From the cell containing the given text, extract its center point as (x, y) coordinate. 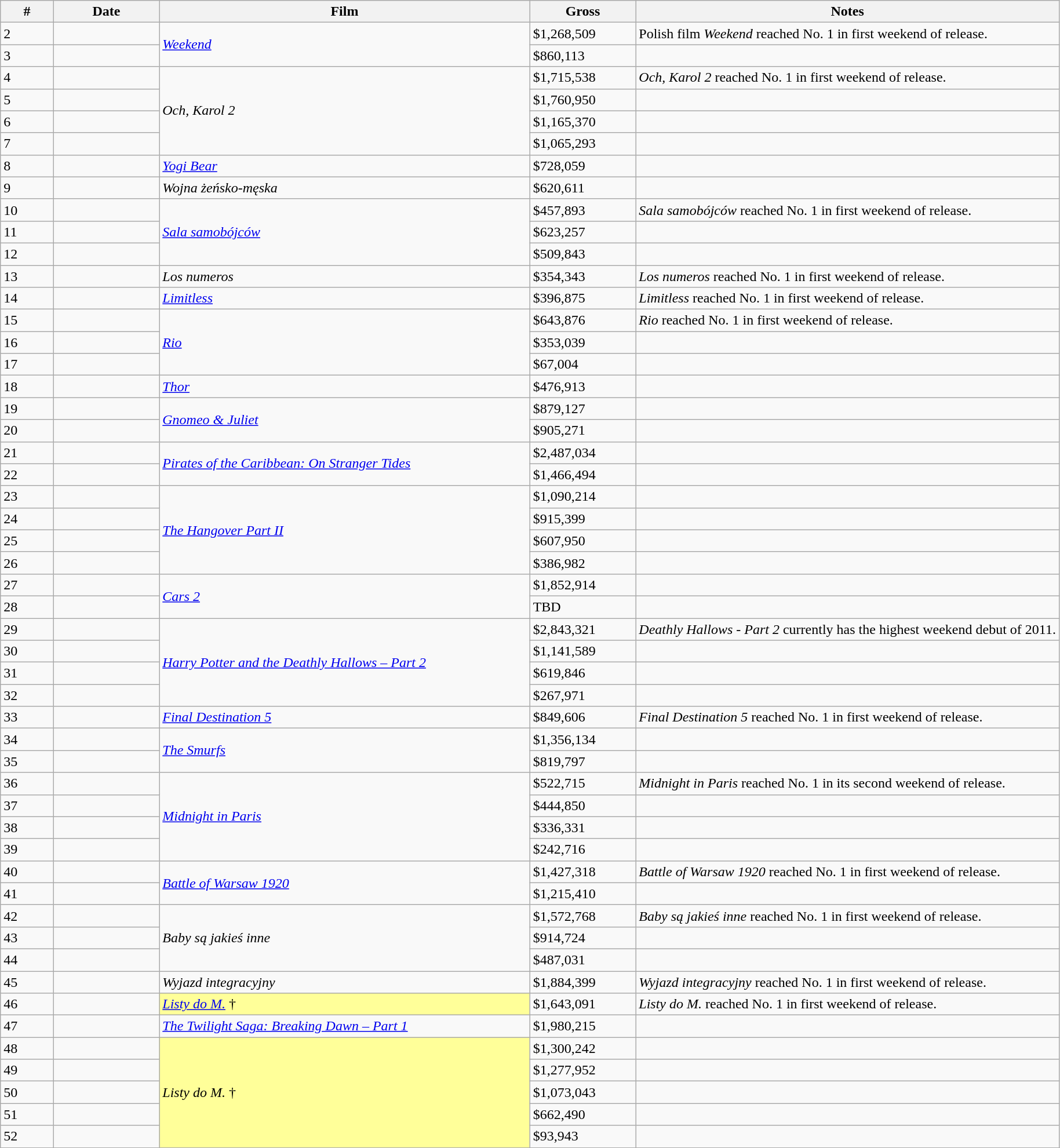
51 (27, 1114)
Wojna żeńsko-męska (344, 188)
$457,893 (583, 210)
$1,090,214 (583, 497)
28 (27, 607)
Gross (583, 12)
Baby są jakieś inne (344, 938)
32 (27, 695)
The Smurfs (344, 750)
23 (27, 497)
36 (27, 783)
$643,876 (583, 320)
49 (27, 1070)
Film (344, 12)
24 (27, 519)
$728,059 (583, 166)
Rio reached No. 1 in first weekend of release. (847, 320)
Limitless (344, 298)
$242,716 (583, 850)
TBD (583, 607)
$396,875 (583, 298)
34 (27, 739)
$879,127 (583, 409)
# (27, 12)
$267,971 (583, 695)
$1,760,950 (583, 100)
37 (27, 806)
14 (27, 298)
$2,843,321 (583, 629)
$1,356,134 (583, 739)
Polish film Weekend reached No. 1 in first weekend of release. (847, 34)
7 (27, 144)
Pirates of the Caribbean: On Stranger Tides (344, 464)
$914,724 (583, 938)
Midnight in Paris reached No. 1 in its second weekend of release. (847, 783)
43 (27, 938)
Harry Potter and the Deathly Hallows – Part 2 (344, 662)
Los numeros (344, 276)
Final Destination 5 (344, 717)
$1,165,370 (583, 122)
$905,271 (583, 431)
Battle of Warsaw 1920 (344, 883)
47 (27, 1026)
$444,850 (583, 806)
9 (27, 188)
Baby są jakieś inne reached No. 1 in first weekend of release. (847, 916)
6 (27, 122)
2 (27, 34)
$623,257 (583, 232)
30 (27, 651)
$1,980,215 (583, 1026)
$819,797 (583, 761)
27 (27, 585)
Sala samobójców (344, 232)
21 (27, 453)
$1,466,494 (583, 475)
$1,073,043 (583, 1092)
46 (27, 1004)
$67,004 (583, 365)
$476,913 (583, 387)
Deathly Hallows - Part 2 currently has the highest weekend debut of 2011. (847, 629)
Weekend (344, 45)
20 (27, 431)
48 (27, 1048)
$1,300,242 (583, 1048)
$93,943 (583, 1136)
Notes (847, 12)
$336,331 (583, 828)
Wyjazd integracyjny reached No. 1 in first weekend of release. (847, 982)
$2,487,034 (583, 453)
52 (27, 1136)
$1,268,509 (583, 34)
$1,215,410 (583, 894)
25 (27, 541)
Wyjazd integracyjny (344, 982)
16 (27, 342)
5 (27, 100)
4 (27, 78)
$509,843 (583, 254)
$1,572,768 (583, 916)
$662,490 (583, 1114)
Gnomeo & Juliet (344, 420)
$620,611 (583, 188)
Battle of Warsaw 1920 reached No. 1 in first weekend of release. (847, 872)
3 (27, 56)
42 (27, 916)
38 (27, 828)
$1,427,318 (583, 872)
$353,039 (583, 342)
Date (107, 12)
$386,982 (583, 563)
10 (27, 210)
Los numeros reached No. 1 in first weekend of release. (847, 276)
$354,343 (583, 276)
17 (27, 365)
26 (27, 563)
The Twilight Saga: Breaking Dawn – Part 1 (344, 1026)
22 (27, 475)
33 (27, 717)
11 (27, 232)
$619,846 (583, 673)
Listy do M. reached No. 1 in first weekend of release. (847, 1004)
15 (27, 320)
35 (27, 761)
40 (27, 872)
44 (27, 960)
Sala samobójców reached No. 1 in first weekend of release. (847, 210)
31 (27, 673)
Limitless reached No. 1 in first weekend of release. (847, 298)
$915,399 (583, 519)
8 (27, 166)
50 (27, 1092)
13 (27, 276)
$1,277,952 (583, 1070)
Rio (344, 342)
39 (27, 850)
Cars 2 (344, 596)
Thor (344, 387)
45 (27, 982)
18 (27, 387)
Final Destination 5 reached No. 1 in first weekend of release. (847, 717)
$522,715 (583, 783)
$1,884,399 (583, 982)
$1,715,538 (583, 78)
29 (27, 629)
The Hangover Part II (344, 530)
Och, Karol 2 (344, 111)
41 (27, 894)
$1,643,091 (583, 1004)
Yogi Bear (344, 166)
Midnight in Paris (344, 817)
$849,606 (583, 717)
$487,031 (583, 960)
12 (27, 254)
$607,950 (583, 541)
$1,852,914 (583, 585)
$1,065,293 (583, 144)
$860,113 (583, 56)
19 (27, 409)
$1,141,589 (583, 651)
Och, Karol 2 reached No. 1 in first weekend of release. (847, 78)
